Search for the cell housing the specified text and yield its [X, Y] center coordinate. 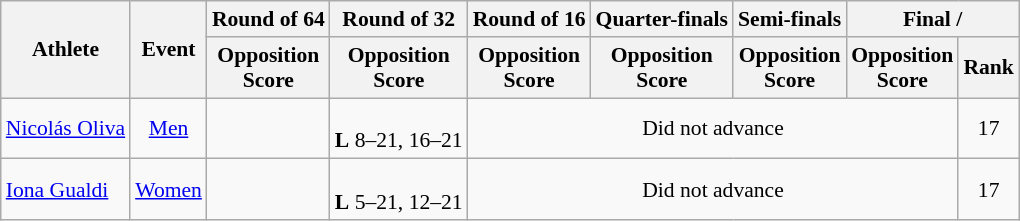
L 8–21, 16–21 [399, 128]
Event [168, 50]
Quarter-finals [662, 19]
Athlete [66, 50]
Iona Gualdi [66, 190]
Round of 64 [268, 19]
Round of 32 [399, 19]
Men [168, 128]
Semi-finals [790, 19]
L 5–21, 12–21 [399, 190]
Nicolás Oliva [66, 128]
Final / [932, 19]
Women [168, 190]
Round of 16 [530, 19]
Rank [988, 68]
